Return [X, Y] of the center of cell containing provided text 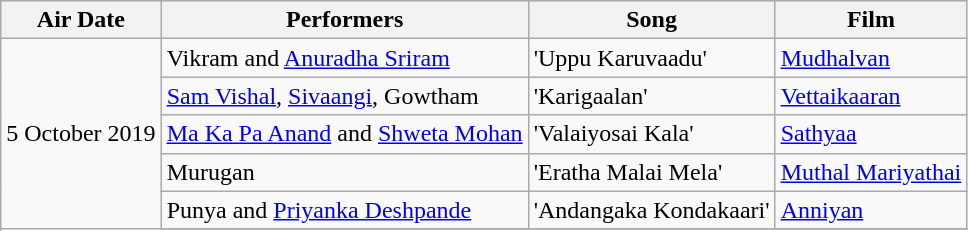
Performers [344, 20]
'Eratha Malai Mela' [652, 172]
Vikram and Anuradha Sriram [344, 58]
Ma Ka Pa Anand and Shweta Mohan [344, 134]
Film [871, 20]
Anniyan [871, 210]
Vettaikaaran [871, 96]
5 October 2019 [81, 134]
Murugan [344, 172]
Mudhalvan [871, 58]
Air Date [81, 20]
'Valaiyosai Kala' [652, 134]
Muthal Mariyathai [871, 172]
'Karigaalan' [652, 96]
Song [652, 20]
'Uppu Karuvaadu' [652, 58]
Sathyaa [871, 134]
'Andangaka Kondakaari' [652, 210]
Punya and Priyanka Deshpande [344, 210]
Sam Vishal, Sivaangi, Gowtham [344, 96]
